Extract the (X, Y) coordinate from the center of the cell holding the provided text.  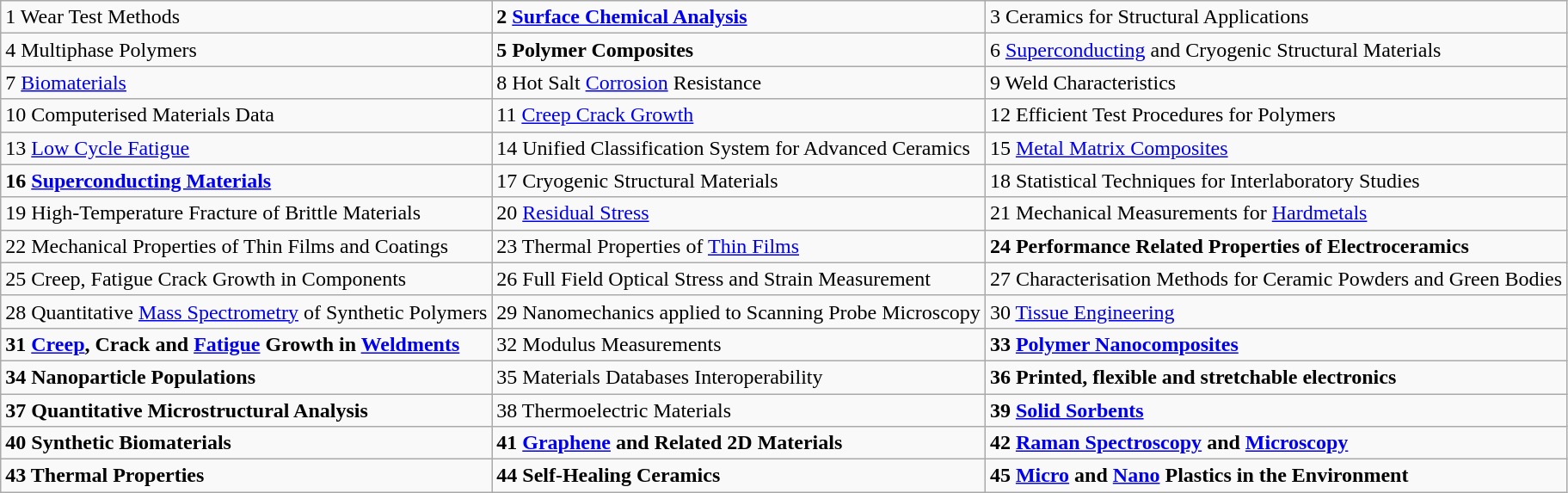
29 Nanomechanics applied to Scanning Probe Microscopy (739, 311)
11 Creep Crack Growth (739, 115)
21 Mechanical Measurements for Hardmetals (1276, 213)
45 Micro and Nano Plastics in the Environment (1276, 476)
35 Materials Databases Interoperability (739, 377)
6 Superconducting and Cryogenic Structural Materials (1276, 50)
1 Wear Test Methods (246, 17)
25 Creep, Fatigue Crack Growth in Components (246, 279)
33 Polymer Nanocomposites (1276, 344)
31 Creep, Crack and Fatigue Growth in Weldments (246, 344)
3 Ceramics for Structural Applications (1276, 17)
32 Modulus Measurements (739, 344)
26 Full Field Optical Stress and Strain Measurement (739, 279)
34 Nanoparticle Populations (246, 377)
14 Unified Classification System for Advanced Ceramics (739, 148)
39 Solid Sorbents (1276, 410)
42 Raman Spectroscopy and Microscopy (1276, 443)
10 Computerised Materials Data (246, 115)
13 Low Cycle Fatigue (246, 148)
38 Thermoelectric Materials (739, 410)
40 Synthetic Biomaterials (246, 443)
20 Residual Stress (739, 213)
43 Thermal Properties (246, 476)
16 Superconducting Materials (246, 181)
41 Graphene and Related 2D Materials (739, 443)
4 Multiphase Polymers (246, 50)
19 High-Temperature Fracture of Brittle Materials (246, 213)
23 Thermal Properties of Thin Films (739, 246)
9 Weld Characteristics (1276, 83)
8 Hot Salt Corrosion Resistance (739, 83)
36 Printed, flexible and stretchable electronics (1276, 377)
24 Performance Related Properties of Electroceramics (1276, 246)
44 Self-Healing Ceramics (739, 476)
5 Polymer Composites (739, 50)
22 Mechanical Properties of Thin Films and Coatings (246, 246)
37 Quantitative Microstructural Analysis (246, 410)
2 Surface Chemical Analysis (739, 17)
28 Quantitative Mass Spectrometry of Synthetic Polymers (246, 311)
17 Cryogenic Structural Materials (739, 181)
7 Biomaterials (246, 83)
18 Statistical Techniques for Interlaboratory Studies (1276, 181)
30 Tissue Engineering (1276, 311)
27 Characterisation Methods for Ceramic Powders and Green Bodies (1276, 279)
15 Metal Matrix Composites (1276, 148)
12 Efficient Test Procedures for Polymers (1276, 115)
